Pinpoint the cell where the given text exists, returning its (X, Y) midpoint coordinate. 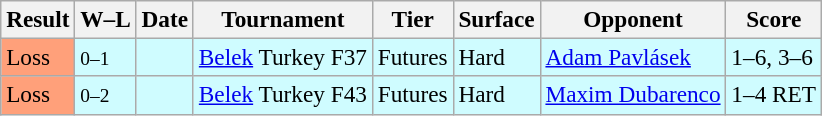
Surface (496, 19)
Belek Turkey F37 (282, 57)
Tier (412, 19)
1–6, 3–6 (774, 57)
1–4 RET (774, 95)
Maxim Dubarenco (633, 95)
Date (164, 19)
0–2 (106, 95)
0–1 (106, 57)
Tournament (282, 19)
Score (774, 19)
Belek Turkey F43 (282, 95)
Adam Pavlásek (633, 57)
Opponent (633, 19)
W–L (106, 19)
Result (38, 19)
